Locate the cell with the specified text and output its (X, Y) center coordinate. 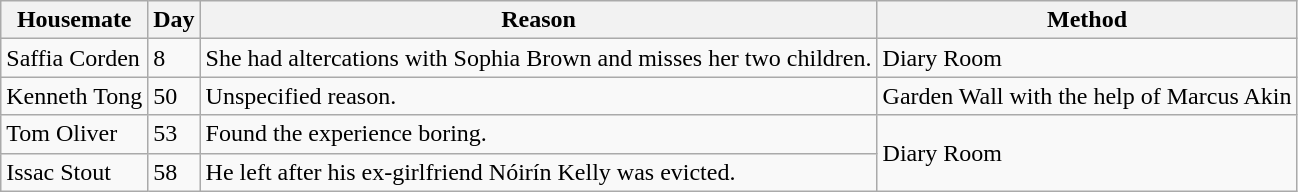
Reason (538, 20)
53 (174, 134)
Saffia Corden (74, 58)
Method (1087, 20)
8 (174, 58)
Day (174, 20)
Housemate (74, 20)
Issac Stout (74, 172)
She had altercations with Sophia Brown and misses her two children. (538, 58)
Unspecified reason. (538, 96)
Garden Wall with the help of Marcus Akin (1087, 96)
Found the experience boring. (538, 134)
Kenneth Tong (74, 96)
50 (174, 96)
Tom Oliver (74, 134)
58 (174, 172)
He left after his ex-girlfriend Nóirín Kelly was evicted. (538, 172)
